Capture the cell that displays the provided text and extract its (X, Y) central coordinate. 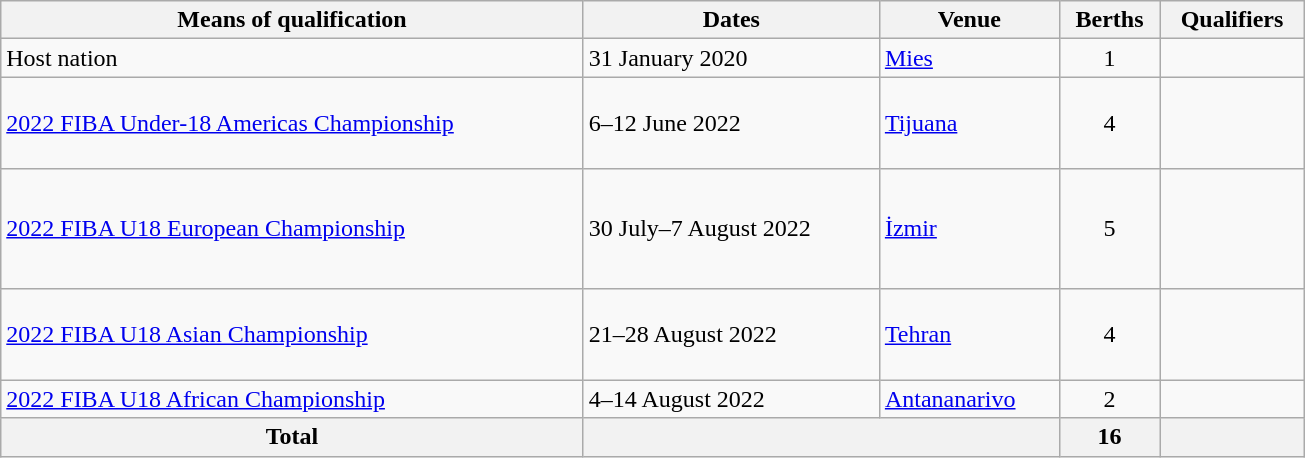
Dates (731, 20)
6–12 June 2022 (731, 123)
Qualifiers (1232, 20)
Venue (969, 20)
Berths (1109, 20)
Total (292, 437)
Tijuana (969, 123)
2022 FIBA U18 European Championship (292, 228)
5 (1109, 228)
İzmir (969, 228)
Tehran (969, 334)
2 (1109, 399)
Antananarivo (969, 399)
30 July–7 August 2022 (731, 228)
21–28 August 2022 (731, 334)
Host nation (292, 58)
16 (1109, 437)
1 (1109, 58)
2022 FIBA Under-18 Americas Championship (292, 123)
4–14 August 2022 (731, 399)
Means of qualification (292, 20)
31 January 2020 (731, 58)
2022 FIBA U18 Asian Championship (292, 334)
2022 FIBA U18 African Championship (292, 399)
Mies (969, 58)
